Locate the cell with the specified text and output its [X, Y] center coordinate. 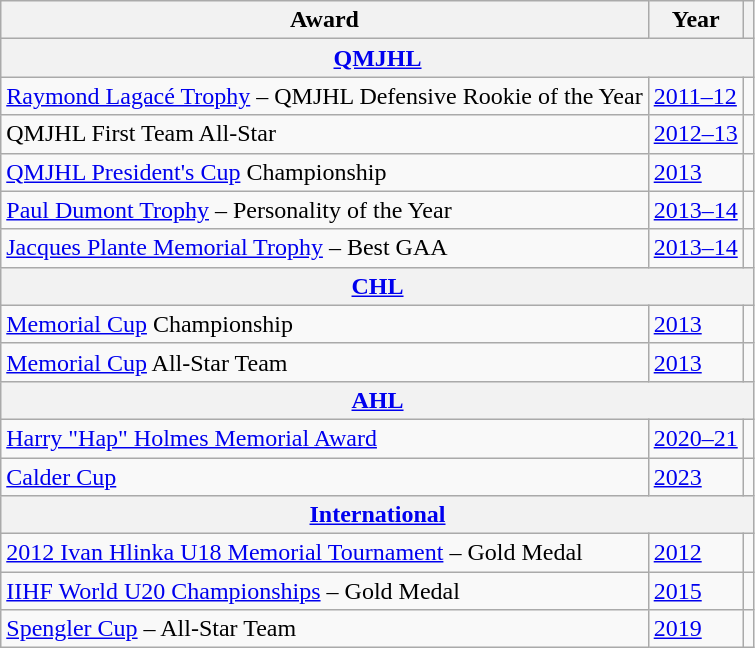
Paul Dumont Trophy – Personality of the Year [324, 210]
AHL [378, 400]
Raymond Lagacé Trophy – QMJHL Defensive Rookie of the Year [324, 96]
Jacques Plante Memorial Trophy – Best GAA [324, 248]
2011–12 [696, 96]
2015 [696, 591]
QMJHL President's Cup Championship [324, 172]
CHL [378, 286]
2020–21 [696, 438]
IIHF World U20 Championships – Gold Medal [324, 591]
Calder Cup [324, 477]
2023 [696, 477]
QMJHL [378, 58]
International [378, 515]
Spengler Cup – All-Star Team [324, 629]
2012–13 [696, 134]
Memorial Cup All-Star Team [324, 362]
QMJHL First Team All-Star [324, 134]
2019 [696, 629]
2012 Ivan Hlinka U18 Memorial Tournament – Gold Medal [324, 553]
Award [324, 20]
2012 [696, 553]
Memorial Cup Championship [324, 324]
Year [696, 20]
Harry "Hap" Holmes Memorial Award [324, 438]
